Find where the given text appears and provide that cell's center as (x, y) coordinate. 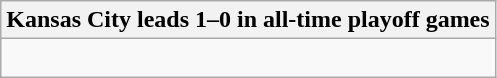
Kansas City leads 1–0 in all-time playoff games (248, 20)
